Identify which cell holds the provided text, then report its (x, y) central coordinate. 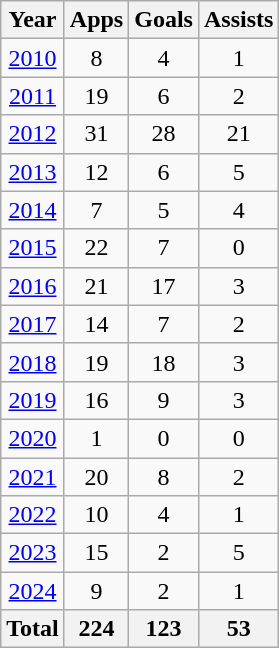
31 (96, 134)
2014 (33, 210)
2015 (33, 248)
2023 (33, 553)
18 (164, 362)
123 (164, 629)
2018 (33, 362)
Total (33, 629)
10 (96, 515)
53 (238, 629)
2010 (33, 58)
16 (96, 400)
14 (96, 324)
15 (96, 553)
2024 (33, 591)
Assists (238, 20)
22 (96, 248)
2013 (33, 172)
2012 (33, 134)
2019 (33, 400)
20 (96, 477)
2016 (33, 286)
2011 (33, 96)
28 (164, 134)
Year (33, 20)
2017 (33, 324)
2021 (33, 477)
12 (96, 172)
2022 (33, 515)
17 (164, 286)
2020 (33, 438)
Apps (96, 20)
Goals (164, 20)
224 (96, 629)
